Extract the (X, Y) coordinate from the center of the cell holding the provided text.  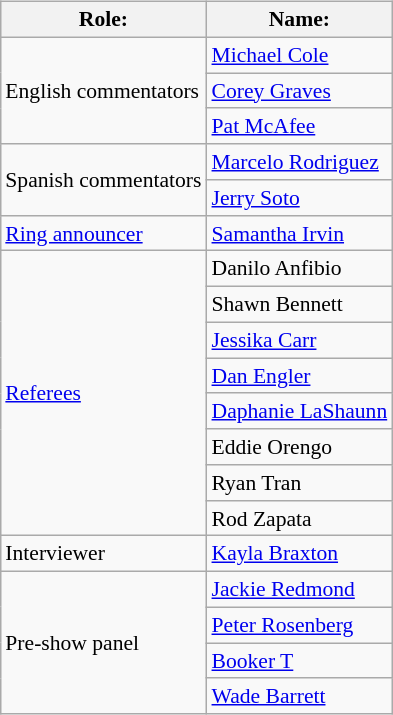
Spanish commentators (103, 180)
English commentators (103, 90)
Eddie Orengo (299, 447)
Pre-show panel (103, 643)
Corey Graves (299, 91)
Wade Barrett (299, 696)
Marcelo Rodriguez (299, 162)
Michael Cole (299, 55)
Danilo Anfibio (299, 269)
Referees (103, 394)
Jessika Carr (299, 340)
Daphanie LaShaunn (299, 411)
Peter Rosenberg (299, 625)
Shawn Bennett (299, 305)
Name: (299, 20)
Interviewer (103, 554)
Ryan Tran (299, 483)
Kayla Braxton (299, 554)
Dan Engler (299, 376)
Role: (103, 20)
Booker T (299, 661)
Samantha Irvin (299, 233)
Jerry Soto (299, 198)
Rod Zapata (299, 518)
Jackie Redmond (299, 590)
Ring announcer (103, 233)
Pat McAfee (299, 126)
